From the cell containing the given text, extract its center point as [x, y] coordinate. 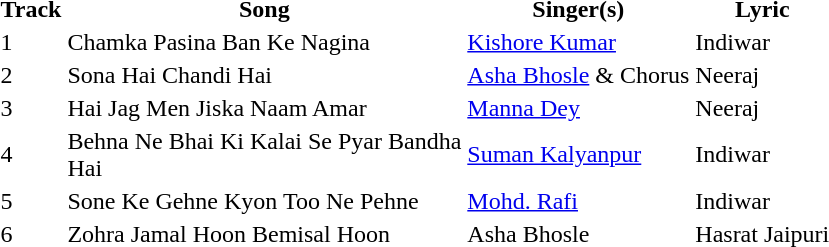
Kishore Kumar [578, 42]
Mohd. Rafi [578, 201]
Manna Dey [578, 108]
Asha Bhosle & Chorus [578, 75]
Behna Ne Bhai Ki Kalai Se Pyar BandhaHai [264, 154]
Sone Ke Gehne Kyon Too Ne Pehne [264, 201]
Sona Hai Chandi Hai [264, 75]
Chamka Pasina Ban Ke Nagina [264, 42]
Hai Jag Men Jiska Naam Amar [264, 108]
Suman Kalyanpur [578, 154]
